Identify which cell holds the provided text, then report its (x, y) central coordinate. 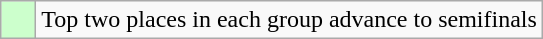
Top two places in each group advance to semifinals (290, 20)
